Identify which cell holds the provided text, then report its [X, Y] central coordinate. 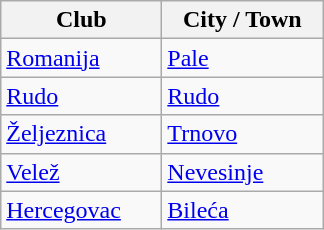
City / Town [242, 20]
Hercegovac [82, 210]
Romanija [82, 58]
Nevesinje [242, 172]
Trnovo [242, 134]
Pale [242, 58]
Željeznica [82, 134]
Velež [82, 172]
Club [82, 20]
Bileća [242, 210]
